For the text-containing cell, return its midpoint in (x, y) coordinate format. 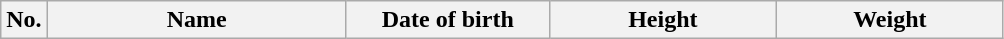
Height (662, 20)
Date of birth (448, 20)
No. (24, 20)
Name (196, 20)
Weight (890, 20)
